Locate the cell with the specified text and output its [X, Y] center coordinate. 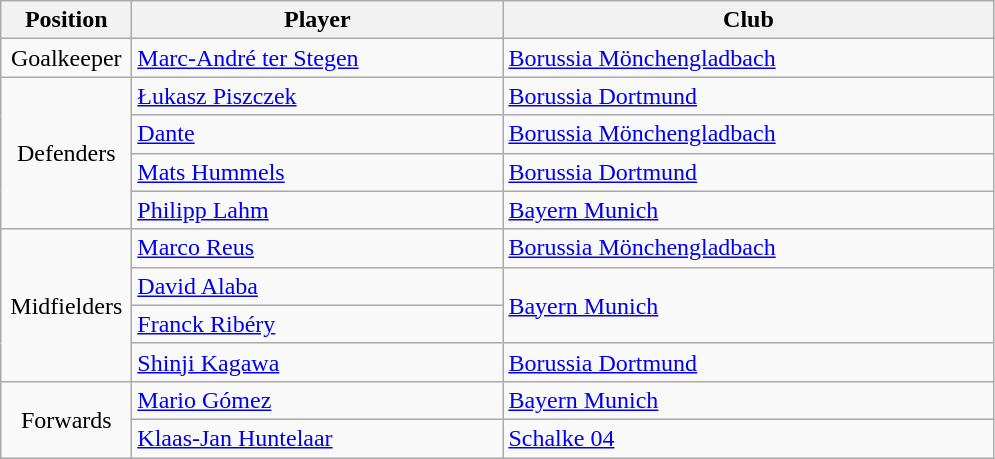
Forwards [66, 419]
Midfielders [66, 305]
Mario Gómez [318, 400]
Łukasz Piszczek [318, 96]
Player [318, 20]
Defenders [66, 153]
Shinji Kagawa [318, 362]
Goalkeeper [66, 58]
Philipp Lahm [318, 210]
Franck Ribéry [318, 324]
Marco Reus [318, 248]
Mats Hummels [318, 172]
Position [66, 20]
Klaas-Jan Huntelaar [318, 438]
David Alaba [318, 286]
Marc-André ter Stegen [318, 58]
Schalke 04 [748, 438]
Dante [318, 134]
Club [748, 20]
